Output the (x, y) coordinate of the center of the cell containing the given text.  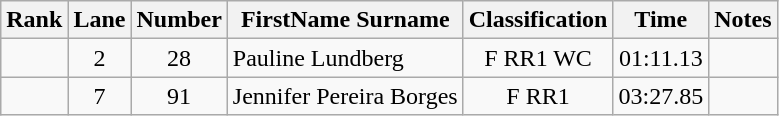
28 (179, 58)
F RR1 WC (538, 58)
03:27.85 (661, 96)
91 (179, 96)
F RR1 (538, 96)
01:11.13 (661, 58)
Time (661, 20)
Jennifer Pereira Borges (345, 96)
Pauline Lundberg (345, 58)
2 (100, 58)
FirstName Surname (345, 20)
7 (100, 96)
Number (179, 20)
Classification (538, 20)
Rank (34, 20)
Notes (743, 20)
Lane (100, 20)
